Find where the given text appears and provide that cell's center as [x, y] coordinate. 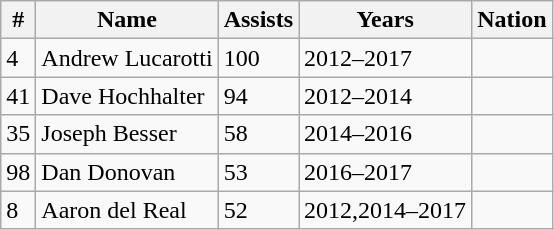
52 [258, 210]
Nation [512, 20]
Years [386, 20]
94 [258, 96]
41 [18, 96]
4 [18, 58]
2012–2017 [386, 58]
2016–2017 [386, 172]
8 [18, 210]
Dan Donovan [127, 172]
53 [258, 172]
2012,2014–2017 [386, 210]
Dave Hochhalter [127, 96]
100 [258, 58]
Assists [258, 20]
Aaron del Real [127, 210]
2014–2016 [386, 134]
98 [18, 172]
# [18, 20]
35 [18, 134]
2012–2014 [386, 96]
Andrew Lucarotti [127, 58]
58 [258, 134]
Name [127, 20]
Joseph Besser [127, 134]
